From the cell containing the given text, extract its center point as (X, Y) coordinate. 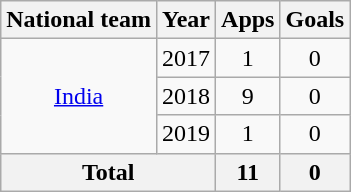
Apps (248, 20)
2019 (186, 134)
National team (79, 20)
Total (108, 172)
India (79, 96)
2017 (186, 58)
2018 (186, 96)
Goals (315, 20)
11 (248, 172)
9 (248, 96)
Year (186, 20)
